Search for the cell housing the specified text and yield its (X, Y) center coordinate. 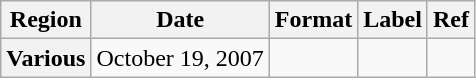
Format (313, 20)
Date (180, 20)
Region (46, 20)
Label (393, 20)
Various (46, 58)
Ref (450, 20)
October 19, 2007 (180, 58)
